Provide the [X, Y] coordinate of the cell's center where the given text is located.  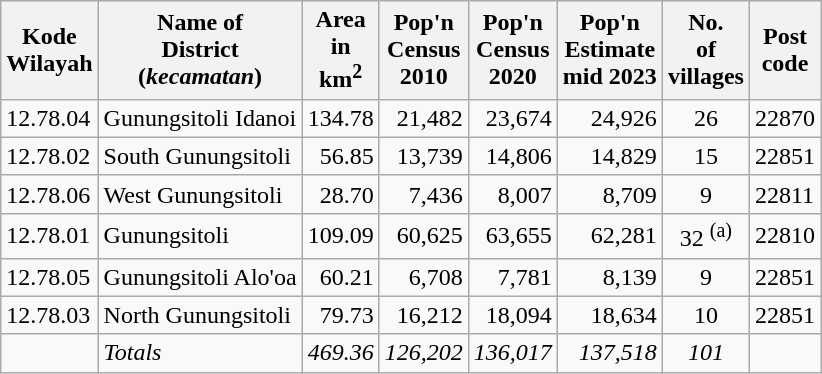
60.21 [340, 277]
12.78.03 [50, 315]
469.36 [340, 353]
22870 [784, 118]
Name ofDistrict(kecamatan) [200, 50]
126,202 [424, 353]
18,094 [512, 315]
7,781 [512, 277]
Kode Wilayah [50, 50]
12.78.02 [50, 156]
Area in km2 [340, 50]
South Gunungsitoli [200, 156]
West Gunungsitoli [200, 194]
26 [706, 118]
Gunungsitoli Idanoi [200, 118]
6,708 [424, 277]
Postcode [784, 50]
24,926 [610, 118]
12.78.05 [50, 277]
13,739 [424, 156]
10 [706, 315]
22810 [784, 236]
60,625 [424, 236]
12.78.06 [50, 194]
Pop'nEstimatemid 2023 [610, 50]
No.ofvillages [706, 50]
28.70 [340, 194]
Gunungsitoli Alo'oa [200, 277]
North Gunungsitoli [200, 315]
101 [706, 353]
22811 [784, 194]
8,139 [610, 277]
56.85 [340, 156]
21,482 [424, 118]
63,655 [512, 236]
134.78 [340, 118]
14,806 [512, 156]
32 (a) [706, 236]
8,709 [610, 194]
109.09 [340, 236]
23,674 [512, 118]
Pop'nCensus2010 [424, 50]
7,436 [424, 194]
14,829 [610, 156]
12.78.01 [50, 236]
79.73 [340, 315]
12.78.04 [50, 118]
16,212 [424, 315]
18,634 [610, 315]
15 [706, 156]
Pop'nCensus2020 [512, 50]
8,007 [512, 194]
137,518 [610, 353]
Gunungsitoli [200, 236]
62,281 [610, 236]
136,017 [512, 353]
Totals [200, 353]
